Provide the [x, y] coordinate of the cell's center where the given text is located.  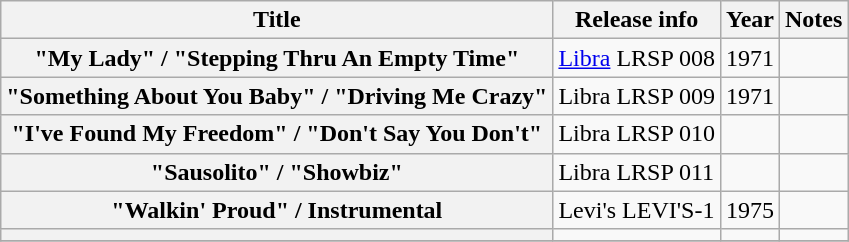
Year [750, 20]
"Walkin' Proud" / Instrumental [277, 210]
Title [277, 20]
Release info [637, 20]
Levi's LEVI'S-1 [637, 210]
1975 [750, 210]
Libra LRSP 010 [637, 134]
Libra LRSP 009 [637, 96]
"Sausolito" / "Showbiz" [277, 172]
Libra LRSP 008 [637, 58]
Notes [814, 20]
"My Lady" / "Stepping Thru An Empty Time" [277, 58]
Libra LRSP 011 [637, 172]
"I've Found My Freedom" / "Don't Say You Don't" [277, 134]
"Something About You Baby" / "Driving Me Crazy" [277, 96]
